Determine the (X, Y) coordinate at the center of the cell enclosing the given text.  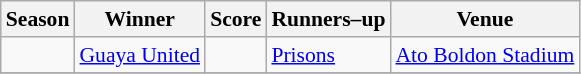
Ato Boldon Stadium (484, 55)
Runners–up (328, 19)
Guaya United (140, 55)
Prisons (328, 55)
Score (236, 19)
Venue (484, 19)
Season (38, 19)
Winner (140, 19)
